Search for the cell housing the specified text and yield its (X, Y) center coordinate. 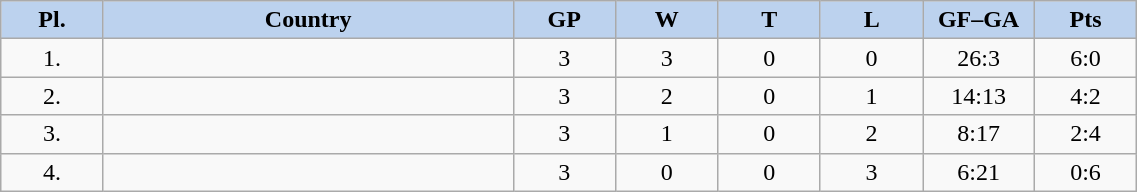
Country (308, 20)
14:13 (978, 96)
0:6 (1086, 172)
4. (52, 172)
W (667, 20)
4:2 (1086, 96)
26:3 (978, 58)
Pl. (52, 20)
GP (564, 20)
T (769, 20)
2:4 (1086, 134)
Pts (1086, 20)
L (871, 20)
6:0 (1086, 58)
6:21 (978, 172)
GF–GA (978, 20)
1. (52, 58)
8:17 (978, 134)
3. (52, 134)
2. (52, 96)
